Return (X, Y) of the center of cell containing provided text 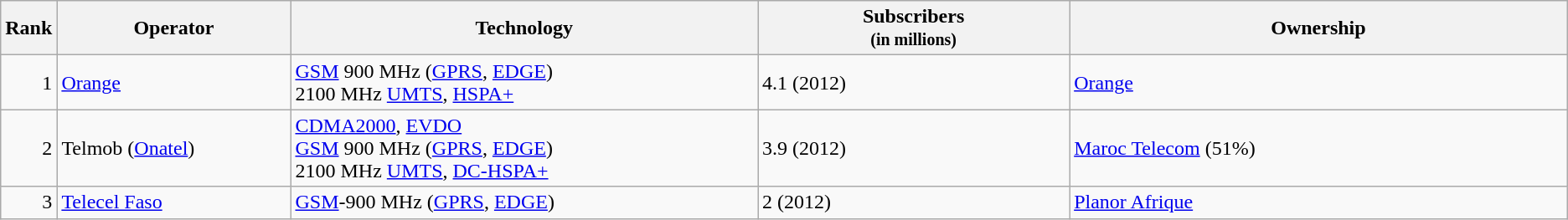
Ownership (1318, 28)
CDMA2000, EVDO GSM 900 MHz (GPRS, EDGE) 2100 MHz UMTS, DC-HSPA+ (524, 148)
3.9 (2012) (914, 148)
2 (2012) (914, 202)
Subscribers(in millions) (914, 28)
Maroc Telecom (51%) (1318, 148)
GSM-900 MHz (GPRS, EDGE) (524, 202)
1 (28, 82)
Operator (174, 28)
Planor Afrique (1318, 202)
Technology (524, 28)
Telmob (Onatel) (174, 148)
4.1 (2012) (914, 82)
3 (28, 202)
GSM 900 MHz (GPRS, EDGE)2100 MHz UMTS, HSPA+ (524, 82)
2 (28, 148)
Telecel Faso (174, 202)
Rank (28, 28)
